Return [x, y] of the center of cell containing provided text 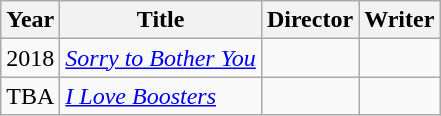
I Love Boosters [161, 96]
Director [310, 20]
Year [30, 20]
Writer [400, 20]
Title [161, 20]
Sorry to Bother You [161, 58]
TBA [30, 96]
2018 [30, 58]
